Detect which cell encompasses the target text, then output its [x, y] center coordinate. 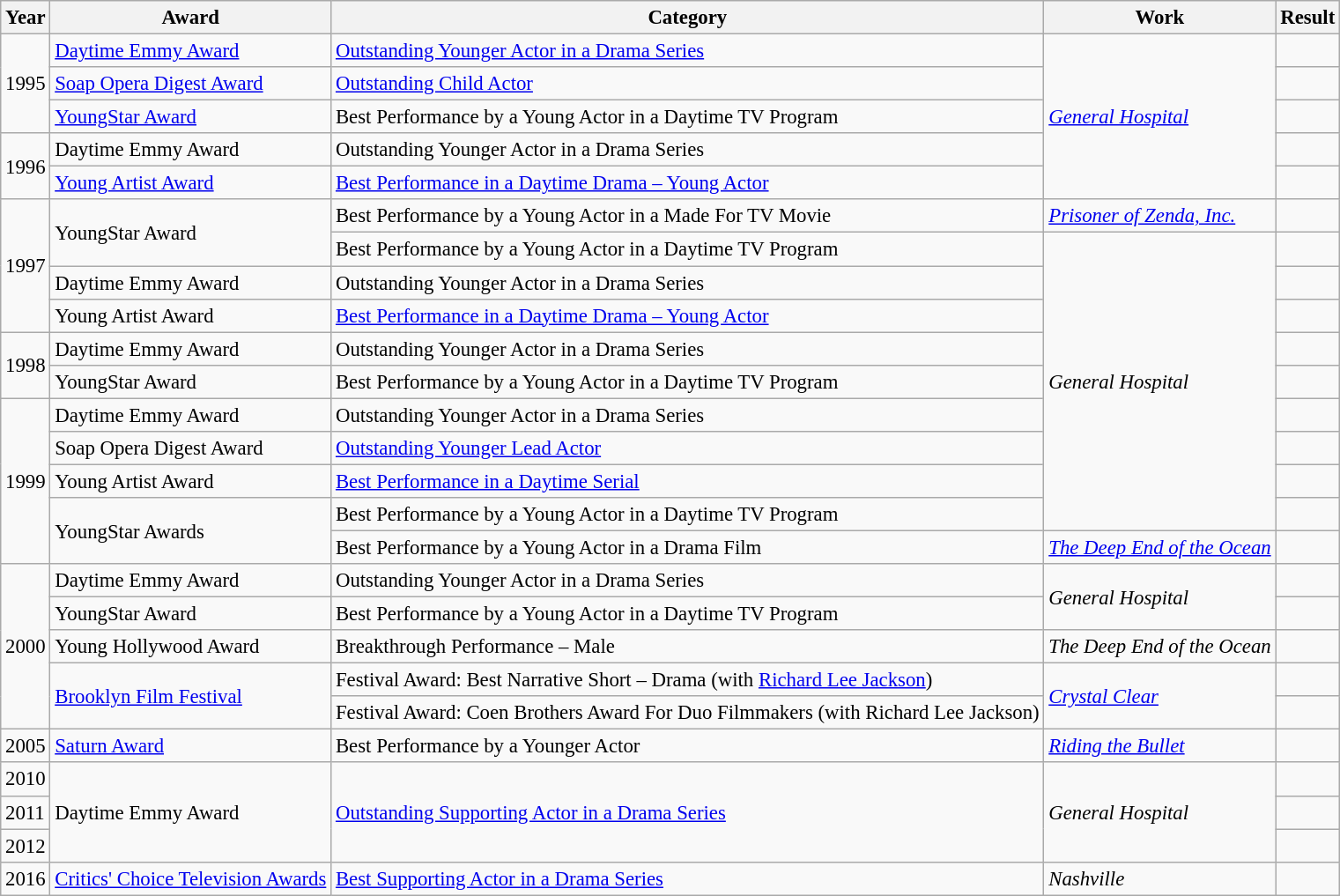
2005 [26, 746]
Best Performance by a Young Actor in a Drama Film [687, 547]
Young Hollywood Award [190, 647]
Best Performance by a Younger Actor [687, 746]
2000 [26, 647]
Outstanding Child Actor [687, 84]
Work [1159, 18]
Breakthrough Performance – Male [687, 647]
Best Supporting Actor in a Drama Series [687, 878]
1999 [26, 481]
Best Performance in a Daytime Serial [687, 481]
Critics' Choice Television Awards [190, 878]
Category [687, 18]
Saturn Award [190, 746]
Festival Award: Coen Brothers Award For Duo Filmmakers (with Richard Lee Jackson) [687, 713]
2012 [26, 846]
2010 [26, 780]
Nashville [1159, 878]
1995 [26, 85]
Riding the Bullet [1159, 746]
1998 [26, 365]
1996 [26, 166]
2011 [26, 812]
Prisoner of Zenda, Inc. [1159, 216]
Year [26, 18]
Festival Award: Best Narrative Short – Drama (with Richard Lee Jackson) [687, 680]
Brooklyn Film Festival [190, 696]
Outstanding Younger Lead Actor [687, 448]
Award [190, 18]
Result [1307, 18]
Crystal Clear [1159, 696]
Best Performance by a Young Actor in a Made For TV Movie [687, 216]
2016 [26, 878]
1997 [26, 265]
Outstanding Supporting Actor in a Drama Series [687, 812]
YoungStar Awards [190, 530]
